Extract the [x, y] coordinate from the center of the cell holding the provided text.  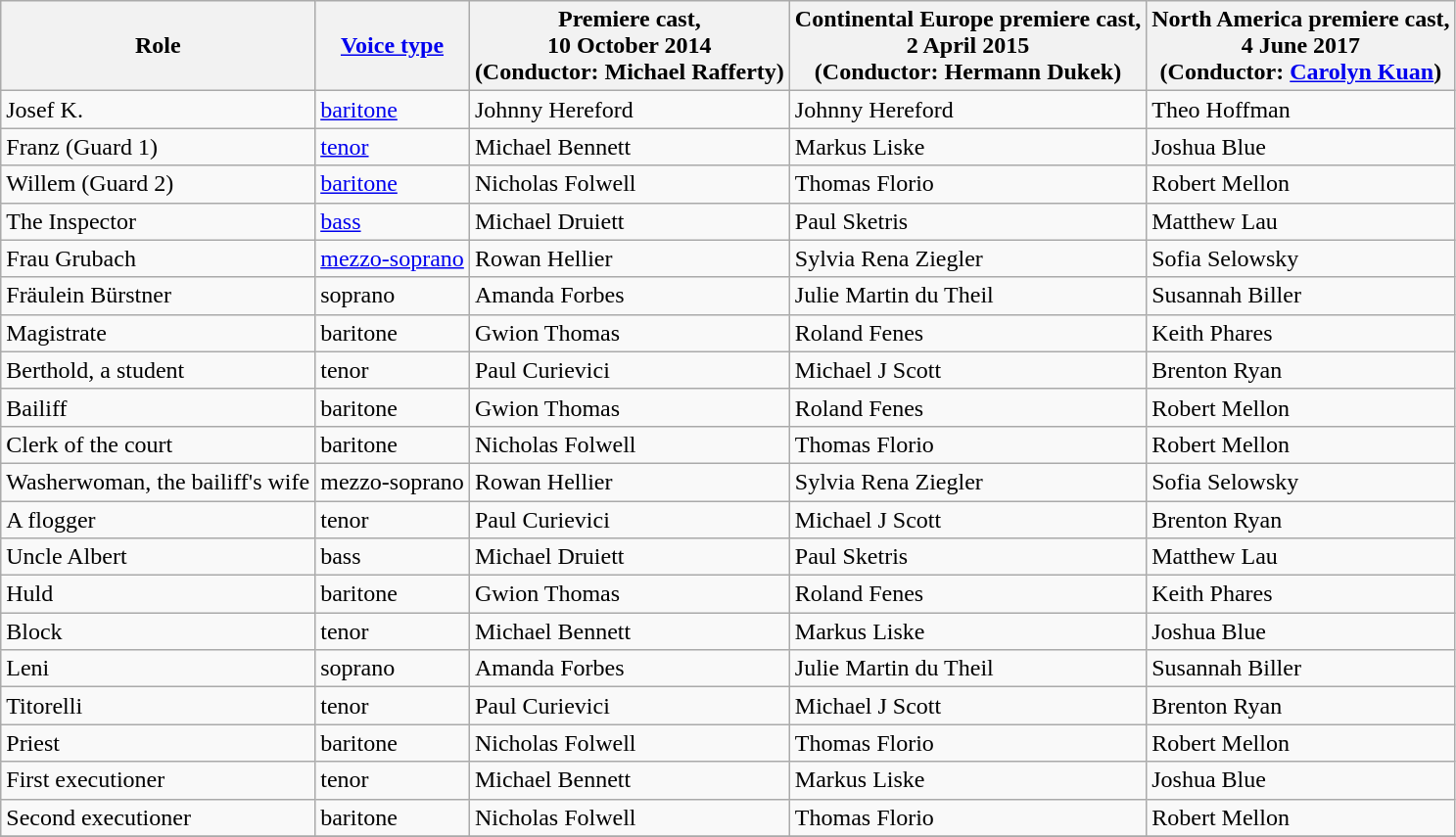
Frau Grubach [159, 258]
Voice type [393, 46]
Berthold, a student [159, 370]
Theo Hoffman [1300, 110]
Titorelli [159, 706]
Willem (Guard 2) [159, 184]
Uncle Albert [159, 557]
Bailiff [159, 407]
The Inspector [159, 221]
Leni [159, 669]
Continental Europe premiere cast,2 April 2015(Conductor: Hermann Dukek) [967, 46]
A flogger [159, 520]
Huld [159, 594]
First executioner [159, 780]
Fräulein Bürstner [159, 296]
Second executioner [159, 817]
Priest [159, 743]
Magistrate [159, 333]
Premiere cast,10 October 2014(Conductor: Michael Rafferty) [629, 46]
Washerwoman, the bailiff's wife [159, 482]
Josef K. [159, 110]
North America premiere cast,4 June 2017(Conductor: Carolyn Kuan) [1300, 46]
Block [159, 631]
Clerk of the court [159, 444]
Role [159, 46]
Franz (Guard 1) [159, 147]
